Identify which cell holds the provided text, then report its [X, Y] central coordinate. 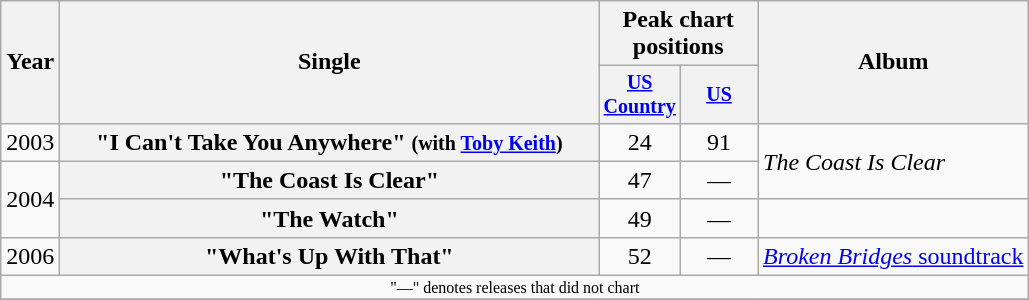
Album [894, 62]
US [720, 94]
2003 [30, 142]
Broken Bridges soundtrack [894, 256]
2004 [30, 199]
49 [640, 218]
47 [640, 180]
Peak chartpositions [678, 34]
2006 [30, 256]
"The Watch" [330, 218]
The Coast Is Clear [894, 161]
Year [30, 62]
"—" denotes releases that did not chart [515, 288]
91 [720, 142]
24 [640, 142]
"What's Up With That" [330, 256]
"I Can't Take You Anywhere" (with Toby Keith) [330, 142]
"The Coast Is Clear" [330, 180]
US Country [640, 94]
Single [330, 62]
52 [640, 256]
